Return the (x, y) coordinate for the center point of the cell that contains the specified text.  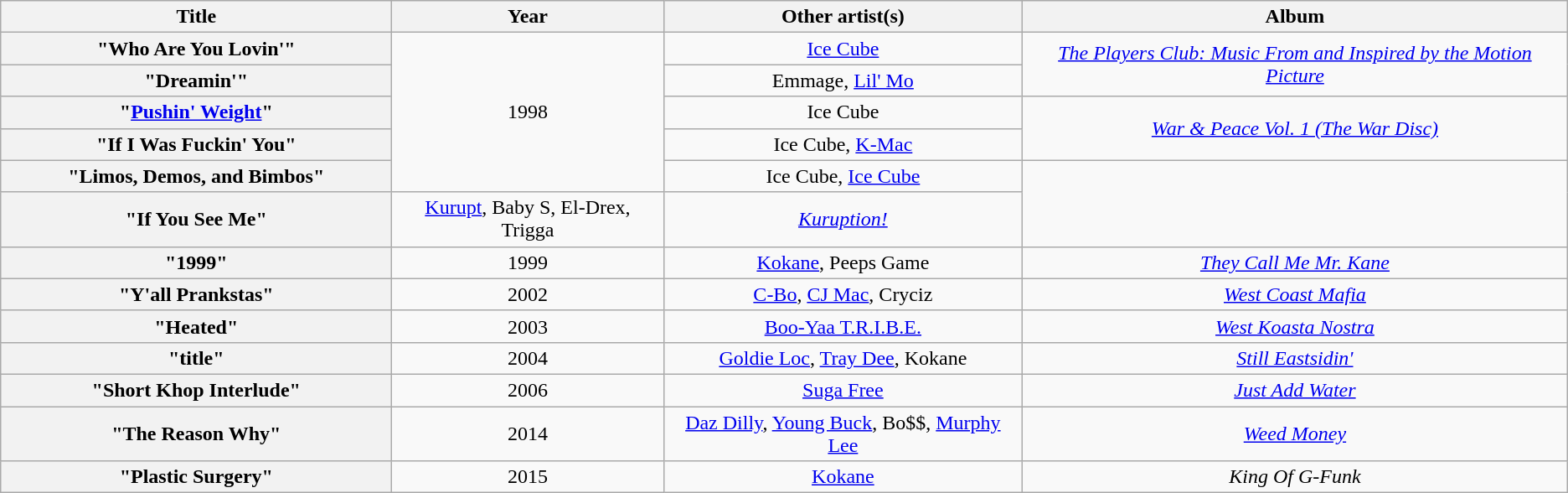
They Call Me Mr. Kane (1295, 262)
"Y'all Prankstas" (196, 294)
Ice Cube, K-Mac (843, 144)
1999 (528, 262)
Emmage, Lil' Mo (843, 80)
Boo-Yaa T.R.I.B.E. (843, 326)
Suga Free (843, 390)
"Plastic Surgery" (196, 477)
King Of G-Funk (1295, 477)
"Pushin' Weight" (196, 112)
Daz Dilly, Young Buck, Bo$$, Murphy Lee (843, 433)
"Heated" (196, 326)
Just Add Water (1295, 390)
"Who Are You Lovin'" (196, 49)
1998 (528, 112)
Kuruption! (843, 220)
Title (196, 17)
The Players Club: Music From and Inspired by the Motion Picture (1295, 65)
Kokane, Peeps Game (843, 262)
"1999" (196, 262)
C-Bo, CJ Mac, Cryciz (843, 294)
War & Peace Vol. 1 (The War Disc) (1295, 128)
Kokane (843, 477)
Other artist(s) (843, 17)
Album (1295, 17)
"Limos, Demos, and Bimbos" (196, 176)
"Dreamin'" (196, 80)
2003 (528, 326)
Year (528, 17)
2015 (528, 477)
Ice Cube, Ice Cube (843, 176)
"If You See Me" (196, 220)
2014 (528, 433)
2004 (528, 358)
2002 (528, 294)
West Coast Mafia (1295, 294)
Kurupt, Baby S, El-Drex, Trigga (528, 220)
"If I Was Fuckin' You" (196, 144)
"title" (196, 358)
Still Eastsidin' (1295, 358)
Goldie Loc, Tray Dee, Kokane (843, 358)
"Short Khop Interlude" (196, 390)
2006 (528, 390)
Weed Money (1295, 433)
"The Reason Why" (196, 433)
West Koasta Nostra (1295, 326)
